Identify which cell holds the provided text, then report its [X, Y] central coordinate. 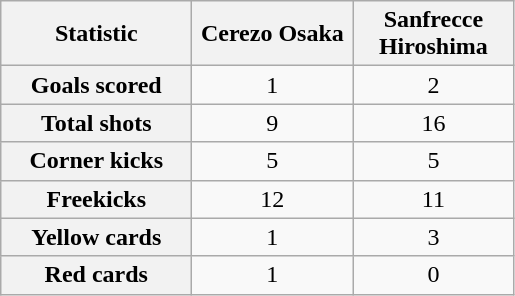
Red cards [96, 275]
9 [272, 123]
11 [434, 199]
Sanfrecce Hiroshima [434, 34]
3 [434, 237]
Yellow cards [96, 237]
0 [434, 275]
Corner kicks [96, 161]
Goals scored [96, 85]
2 [434, 85]
Total shots [96, 123]
Freekicks [96, 199]
Cerezo Osaka [272, 34]
12 [272, 199]
16 [434, 123]
Statistic [96, 34]
